Extract the [X, Y] coordinate from the center of the cell holding the provided text.  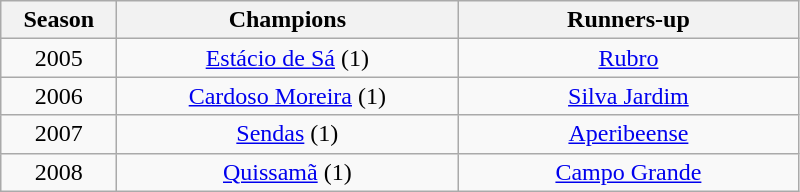
2008 [59, 172]
Estácio de Sá (1) [288, 58]
Sendas (1) [288, 134]
2006 [59, 96]
2005 [59, 58]
Runners-up [628, 20]
Campo Grande [628, 172]
Champions [288, 20]
Aperibeense [628, 134]
2007 [59, 134]
Cardoso Moreira (1) [288, 96]
Quissamã (1) [288, 172]
Rubro [628, 58]
Silva Jardim [628, 96]
Season [59, 20]
